Provide the [x, y] coordinate of the cell's center where the given text is located.  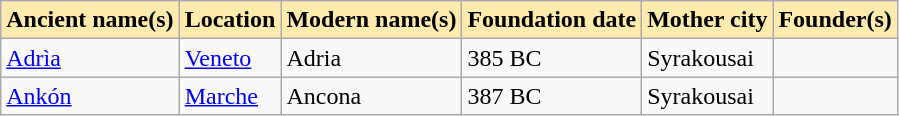
Location [230, 20]
385 BC [552, 58]
Founder(s) [835, 20]
Adria [372, 58]
Marche [230, 96]
Ankón [90, 96]
Veneto [230, 58]
Adrìa [90, 58]
Mother city [708, 20]
Ancona [372, 96]
Modern name(s) [372, 20]
Foundation date [552, 20]
387 BC [552, 96]
Ancient name(s) [90, 20]
